Determine the (X, Y) coordinate at the center of the cell enclosing the given text.  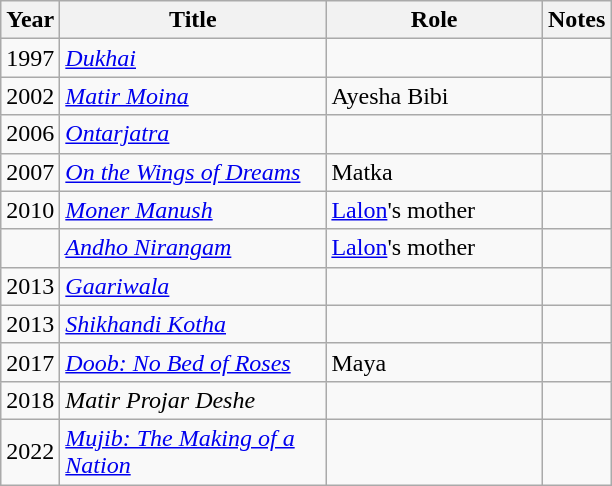
On the Wings of Dreams (193, 172)
Ayesha Bibi (434, 96)
Matir Moina (193, 96)
2002 (30, 96)
1997 (30, 58)
Matir Projar Deshe (193, 400)
2018 (30, 400)
Shikhandi Kotha (193, 324)
Gaariwala (193, 286)
2007 (30, 172)
Moner Manush (193, 210)
Doob: No Bed of Roses (193, 362)
Role (434, 20)
Dukhai (193, 58)
2022 (30, 452)
Year (30, 20)
2006 (30, 134)
Mujib: The Making of a Nation (193, 452)
Maya (434, 362)
Title (193, 20)
Matka (434, 172)
2017 (30, 362)
Ontarjatra (193, 134)
2010 (30, 210)
Notes (576, 20)
Andho Nirangam (193, 248)
